Locate the cell with the specified text and output its (X, Y) center coordinate. 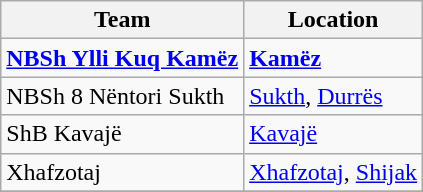
NBSh Ylli Kuq Kamëz (122, 58)
NBSh 8 Nëntori Sukth (122, 96)
Location (334, 20)
Sukth, Durrës (334, 96)
Kavajë (334, 134)
ShB Kavajë (122, 134)
Xhafzotaj, Shijak (334, 172)
Kamëz (334, 58)
Xhafzotaj (122, 172)
Team (122, 20)
